Find where the given text appears and provide that cell's center as (x, y) coordinate. 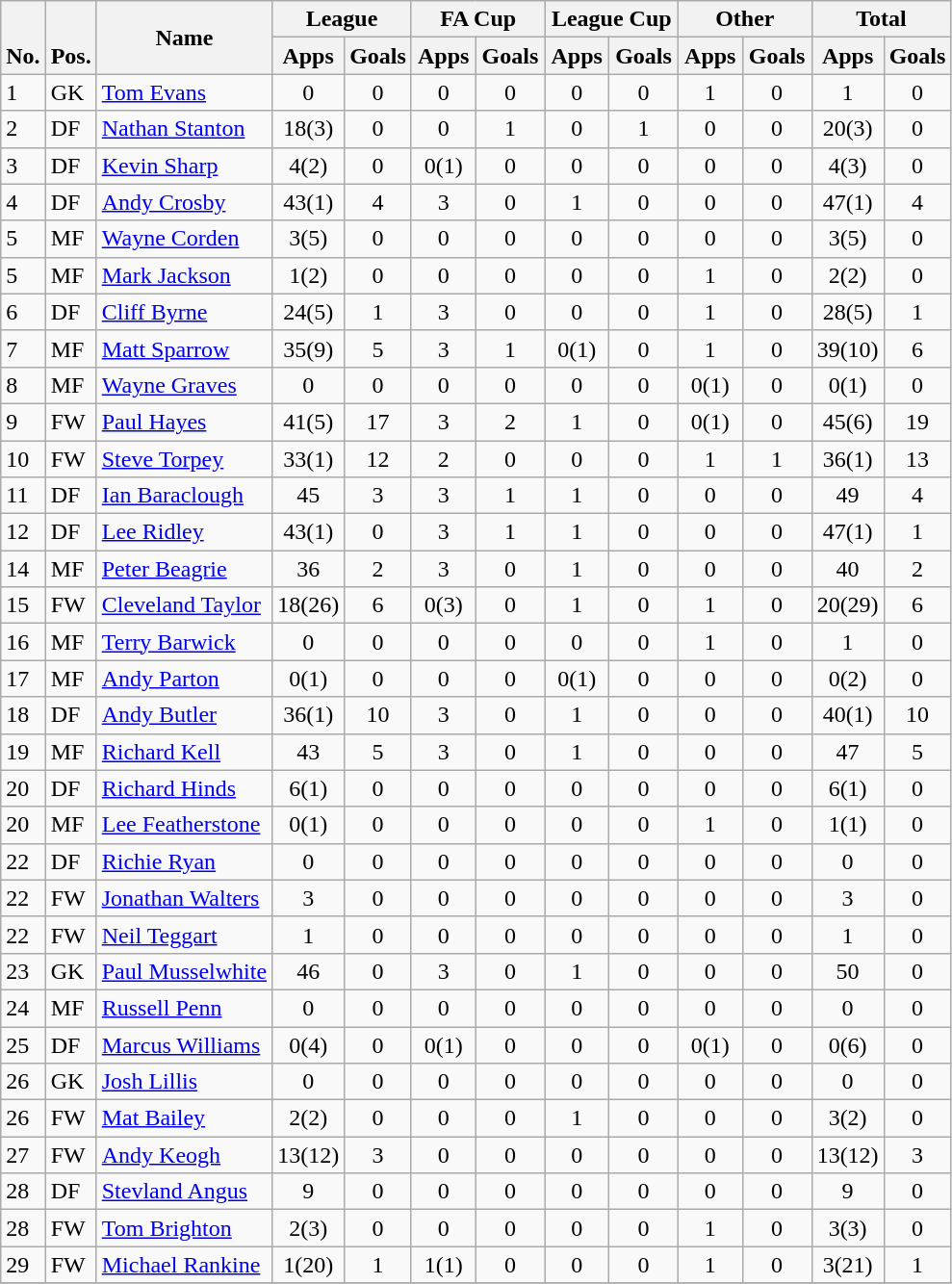
Wayne Corden (184, 239)
Total (882, 19)
Richie Ryan (184, 861)
49 (847, 496)
0(4) (308, 1044)
40 (847, 569)
Ian Baraclough (184, 496)
4(3) (847, 166)
Richard Hinds (184, 788)
Matt Sparrow (184, 348)
Paul Hayes (184, 422)
13 (917, 459)
FA Cup (477, 19)
14 (23, 569)
3(2) (847, 1118)
28(5) (847, 312)
League Cup (612, 19)
Marcus Williams (184, 1044)
4(2) (308, 166)
Kevin Sharp (184, 166)
20(3) (847, 129)
Michael Rankine (184, 1265)
23 (23, 971)
Tom Evans (184, 92)
39(10) (847, 348)
36 (308, 569)
Andy Butler (184, 715)
Lee Featherstone (184, 825)
Neil Teggart (184, 935)
Paul Musselwhite (184, 971)
Mark Jackson (184, 275)
27 (23, 1155)
0(2) (847, 679)
0(3) (443, 605)
3(21) (847, 1265)
7 (23, 348)
18(26) (308, 605)
No. (23, 38)
0(6) (847, 1044)
Cliff Byrne (184, 312)
24 (23, 1008)
40(1) (847, 715)
3(3) (847, 1228)
1(20) (308, 1265)
Russell Penn (184, 1008)
11 (23, 496)
Mat Bailey (184, 1118)
Jonathan Walters (184, 898)
Nathan Stanton (184, 129)
41(5) (308, 422)
Josh Lillis (184, 1082)
47 (847, 752)
15 (23, 605)
1(2) (308, 275)
43 (308, 752)
Richard Kell (184, 752)
24(5) (308, 312)
League (343, 19)
Terry Barwick (184, 642)
46 (308, 971)
Other (745, 19)
45 (308, 496)
Lee Ridley (184, 532)
Andy Parton (184, 679)
25 (23, 1044)
Andy Crosby (184, 202)
Tom Brighton (184, 1228)
29 (23, 1265)
33(1) (308, 459)
Pos. (71, 38)
20(29) (847, 605)
50 (847, 971)
Wayne Graves (184, 385)
Stevland Angus (184, 1192)
Andy Keogh (184, 1155)
Name (184, 38)
18(3) (308, 129)
Peter Beagrie (184, 569)
45(6) (847, 422)
2(3) (308, 1228)
Cleveland Taylor (184, 605)
Steve Torpey (184, 459)
35(9) (308, 348)
16 (23, 642)
8 (23, 385)
18 (23, 715)
